Return [X, Y] of the center of cell containing provided text 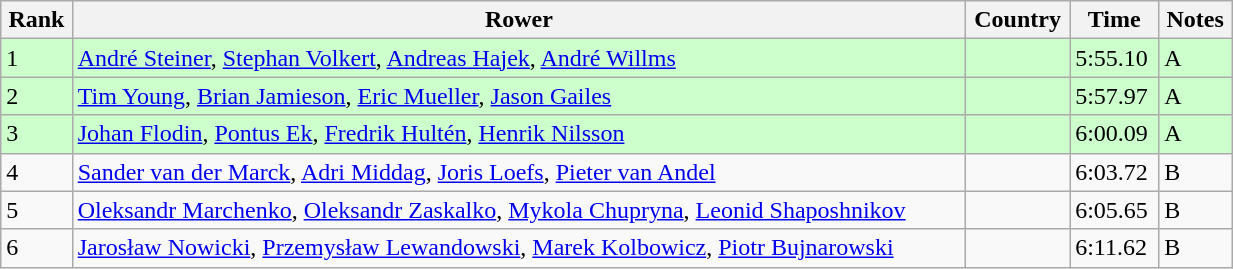
4 [36, 172]
3 [36, 134]
Rower [518, 20]
Rank [36, 20]
1 [36, 58]
Johan Flodin, Pontus Ek, Fredrik Hultén, Henrik Nilsson [518, 134]
5 [36, 210]
Jarosław Nowicki, Przemysław Lewandowski, Marek Kolbowicz, Piotr Bujnarowski [518, 248]
Sander van der Marck, Adri Middag, Joris Loefs, Pieter van Andel [518, 172]
5:57.97 [1114, 96]
6 [36, 248]
André Steiner, Stephan Volkert, Andreas Hajek, André Willms [518, 58]
Notes [1196, 20]
5:55.10 [1114, 58]
6:00.09 [1114, 134]
2 [36, 96]
6:11.62 [1114, 248]
6:03.72 [1114, 172]
Time [1114, 20]
Oleksandr Marchenko, Oleksandr Zaskalko, Mykola Chupryna, Leonid Shaposhnikov [518, 210]
6:05.65 [1114, 210]
Tim Young, Brian Jamieson, Eric Mueller, Jason Gailes [518, 96]
Country [1018, 20]
